Return the (x, y) coordinate for the center point of the cell that contains the specified text.  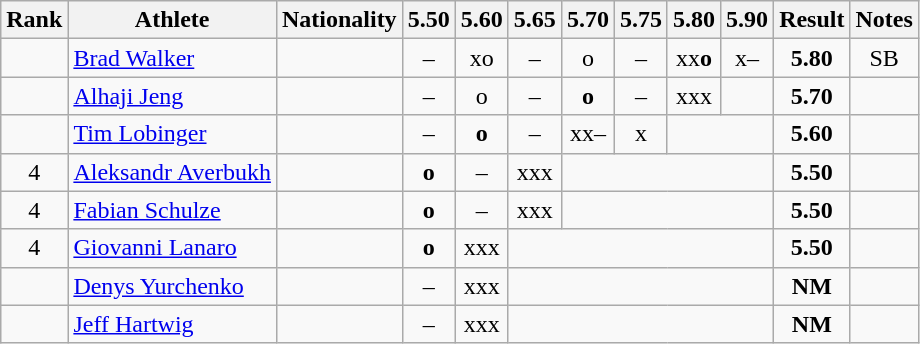
5.75 (640, 20)
Denys Yurchenko (172, 286)
Notes (884, 20)
Jeff Hartwig (172, 324)
xxo (694, 58)
Result (812, 20)
5.90 (748, 20)
xo (482, 58)
Brad Walker (172, 58)
Aleksandr Averbukh (172, 172)
Fabian Schulze (172, 210)
Alhaji Jeng (172, 96)
Nationality (339, 20)
x– (748, 58)
SB (884, 58)
Giovanni Lanaro (172, 248)
xx– (588, 134)
5.65 (534, 20)
Athlete (172, 20)
x (640, 134)
Tim Lobinger (172, 134)
Rank (34, 20)
